For the text-containing cell, return its midpoint in (x, y) coordinate format. 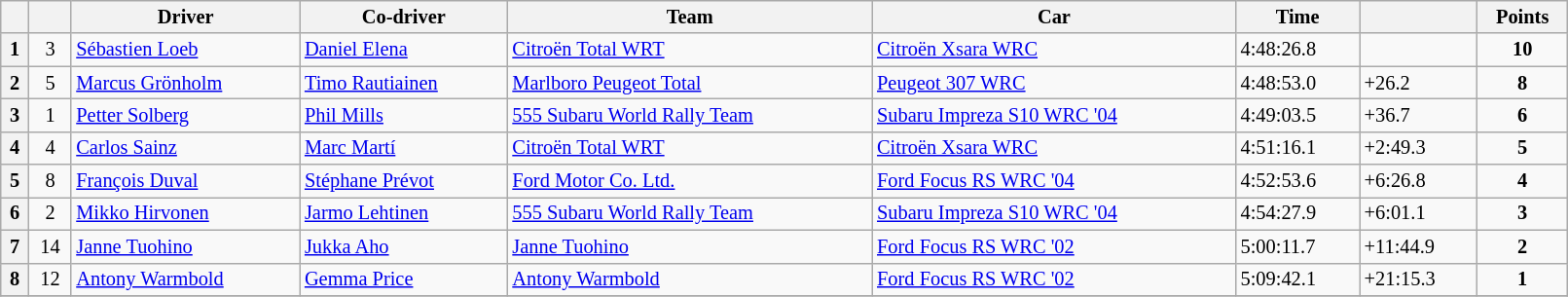
+6:26.8 (1419, 181)
Carlos Sainz (185, 148)
Marlboro Peugeot Total (689, 83)
Ford Motor Co. Ltd. (689, 181)
4:54:27.9 (1298, 213)
4:48:53.0 (1298, 83)
Car (1054, 17)
Driver (185, 17)
Points (1522, 17)
12 (51, 279)
10 (1522, 50)
+21:15.3 (1419, 279)
Ford Focus RS WRC '04 (1054, 181)
Stéphane Prévot (403, 181)
4:52:53.6 (1298, 181)
7 (16, 246)
Jukka Aho (403, 246)
Mikko Hirvonen (185, 213)
Peugeot 307 WRC (1054, 83)
Co-driver (403, 17)
Marc Martí (403, 148)
Time (1298, 17)
François Duval (185, 181)
Team (689, 17)
Sébastien Loeb (185, 50)
+26.2 (1419, 83)
14 (51, 246)
Jarmo Lehtinen (403, 213)
Daniel Elena (403, 50)
+2:49.3 (1419, 148)
+36.7 (1419, 115)
+11:44.9 (1419, 246)
Gemma Price (403, 279)
Timo Rautiainen (403, 83)
4:48:26.8 (1298, 50)
5:09:42.1 (1298, 279)
5:00:11.7 (1298, 246)
4:49:03.5 (1298, 115)
Petter Solberg (185, 115)
4:51:16.1 (1298, 148)
Phil Mills (403, 115)
+6:01.1 (1419, 213)
Marcus Grönholm (185, 83)
